Extract the (x, y) coordinate from the center of the cell holding the provided text.  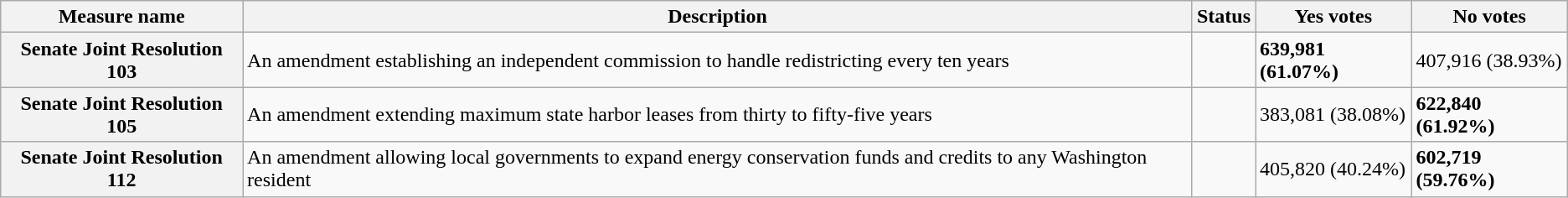
Yes votes (1333, 17)
407,916 (38.93%) (1489, 60)
405,820 (40.24%) (1333, 169)
639,981 (61.07%) (1333, 60)
Measure name (122, 17)
An amendment establishing an independent commission to handle redistricting every ten years (718, 60)
602,719 (59.76%) (1489, 169)
Senate Joint Resolution 112 (122, 169)
An amendment allowing local governments to expand energy conservation funds and credits to any Washington resident (718, 169)
383,081 (38.08%) (1333, 114)
Status (1223, 17)
Senate Joint Resolution 103 (122, 60)
622,840 (61.92%) (1489, 114)
Description (718, 17)
Senate Joint Resolution 105 (122, 114)
An amendment extending maximum state harbor leases from thirty to fifty-five years (718, 114)
No votes (1489, 17)
